Scan for the cell matching the given text and deliver its [x, y] coordinate at center. 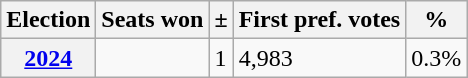
0.3% [436, 58]
% [436, 20]
Seats won [152, 20]
Election [48, 20]
First pref. votes [320, 20]
2024 [48, 58]
± [221, 20]
4,983 [320, 58]
1 [221, 58]
